Return the [X, Y] coordinate for the center point of the cell that contains the specified text.  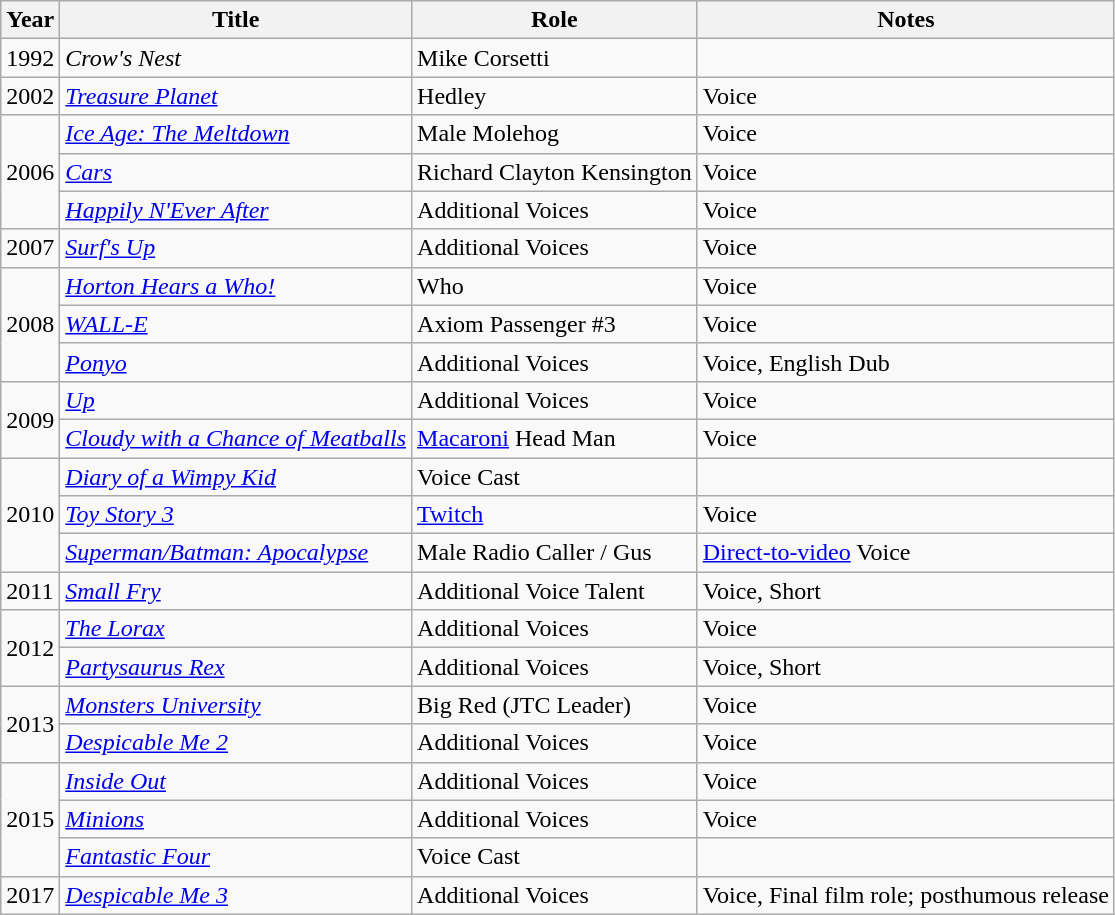
Up [236, 400]
Hedley [555, 96]
Who [555, 286]
Superman/Batman: Apocalypse [236, 553]
Small Fry [236, 591]
Direct-to-video Voice [906, 553]
Toy Story 3 [236, 515]
Diary of a Wimpy Kid [236, 477]
2015 [30, 819]
Additional Voice Talent [555, 591]
Surf's Up [236, 248]
Role [555, 20]
Male Radio Caller / Gus [555, 553]
1992 [30, 58]
Treasure Planet [236, 96]
2008 [30, 324]
Minions [236, 819]
Richard Clayton Kensington [555, 172]
2002 [30, 96]
Horton Hears a Who! [236, 286]
Mike Corsetti [555, 58]
2009 [30, 419]
Voice, English Dub [906, 362]
Voice, Final film role; posthumous release [906, 895]
Notes [906, 20]
Year [30, 20]
Despicable Me 2 [236, 743]
Axiom Passenger #3 [555, 324]
Cars [236, 172]
2017 [30, 895]
Crow's Nest [236, 58]
Monsters University [236, 705]
Happily N'Ever After [236, 210]
2012 [30, 648]
2011 [30, 591]
Ponyo [236, 362]
2007 [30, 248]
2010 [30, 515]
Title [236, 20]
Male Molehog [555, 134]
Fantastic Four [236, 857]
Macaroni Head Man [555, 438]
Twitch [555, 515]
Ice Age: The Meltdown [236, 134]
2006 [30, 172]
2013 [30, 724]
Inside Out [236, 781]
Big Red (JTC Leader) [555, 705]
Cloudy with a Chance of Meatballs [236, 438]
WALL-E [236, 324]
The Lorax [236, 629]
Partysaurus Rex [236, 667]
Despicable Me 3 [236, 895]
